Scan for the cell matching the given text and deliver its (X, Y) coordinate at center. 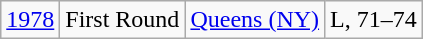
L, 71–74 (374, 20)
1978 (30, 20)
Queens (NY) (255, 20)
First Round (122, 20)
